Detect which cell encompasses the target text, then output its [X, Y] center coordinate. 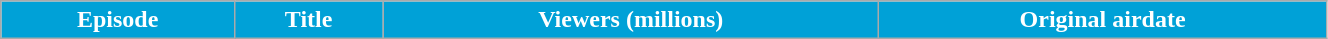
Original airdate [1103, 20]
Episode [118, 20]
Title [308, 20]
Viewers (millions) [631, 20]
